From the cell containing the given text, extract its center point as [X, Y] coordinate. 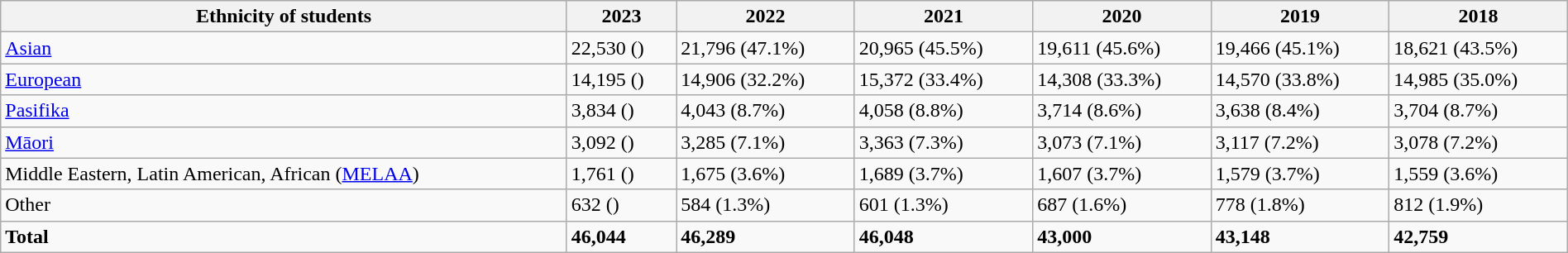
European [284, 79]
14,195 () [622, 79]
19,611 (45.6%) [1121, 48]
3,363 (7.3%) [943, 142]
18,621 (43.5%) [1479, 48]
20,965 (45.5%) [943, 48]
1,559 (3.6%) [1479, 174]
3,285 (7.1%) [766, 142]
2020 [1121, 17]
2018 [1479, 17]
14,570 (33.8%) [1300, 79]
4,058 (8.8%) [943, 111]
43,000 [1121, 236]
Ethnicity of students [284, 17]
1,607 (3.7%) [1121, 174]
Pasifika [284, 111]
42,759 [1479, 236]
1,579 (3.7%) [1300, 174]
14,906 (32.2%) [766, 79]
632 () [622, 205]
22,530 () [622, 48]
1,761 () [622, 174]
19,466 (45.1%) [1300, 48]
3,078 (7.2%) [1479, 142]
2019 [1300, 17]
3,834 () [622, 111]
Asian [284, 48]
778 (1.8%) [1300, 205]
3,092 () [622, 142]
Middle Eastern, Latin American, African (MELAA) [284, 174]
14,308 (33.3%) [1121, 79]
46,048 [943, 236]
2023 [622, 17]
2021 [943, 17]
4,043 (8.7%) [766, 111]
687 (1.6%) [1121, 205]
3,073 (7.1%) [1121, 142]
1,675 (3.6%) [766, 174]
3,704 (8.7%) [1479, 111]
Other [284, 205]
2022 [766, 17]
46,044 [622, 236]
601 (1.3%) [943, 205]
21,796 (47.1%) [766, 48]
3,714 (8.6%) [1121, 111]
812 (1.9%) [1479, 205]
14,985 (35.0%) [1479, 79]
3,638 (8.4%) [1300, 111]
584 (1.3%) [766, 205]
1,689 (3.7%) [943, 174]
Māori [284, 142]
46,289 [766, 236]
Total [284, 236]
3,117 (7.2%) [1300, 142]
15,372 (33.4%) [943, 79]
43,148 [1300, 236]
